Identify which cell holds the provided text, then report its (X, Y) central coordinate. 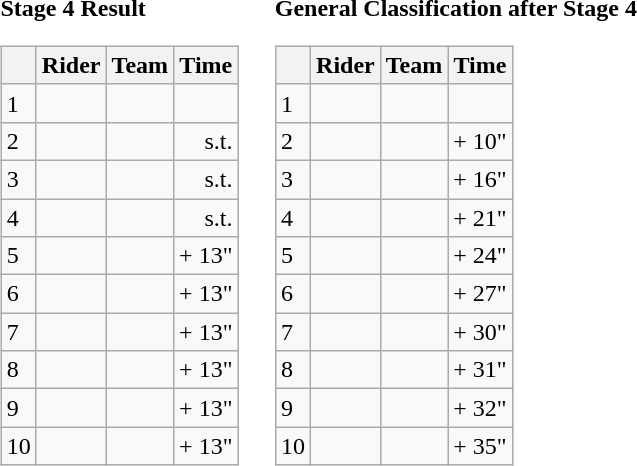
+ 21" (480, 217)
+ 16" (480, 179)
+ 32" (480, 408)
+ 10" (480, 141)
+ 27" (480, 294)
+ 24" (480, 256)
+ 30" (480, 332)
+ 35" (480, 446)
+ 31" (480, 370)
